Return (x, y) of the center of cell containing provided text 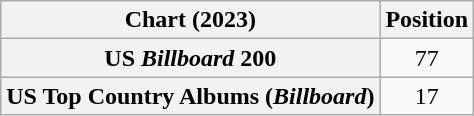
17 (427, 96)
US Billboard 200 (190, 58)
US Top Country Albums (Billboard) (190, 96)
Position (427, 20)
Chart (2023) (190, 20)
77 (427, 58)
